Locate the cell with the specified text and output its (x, y) center coordinate. 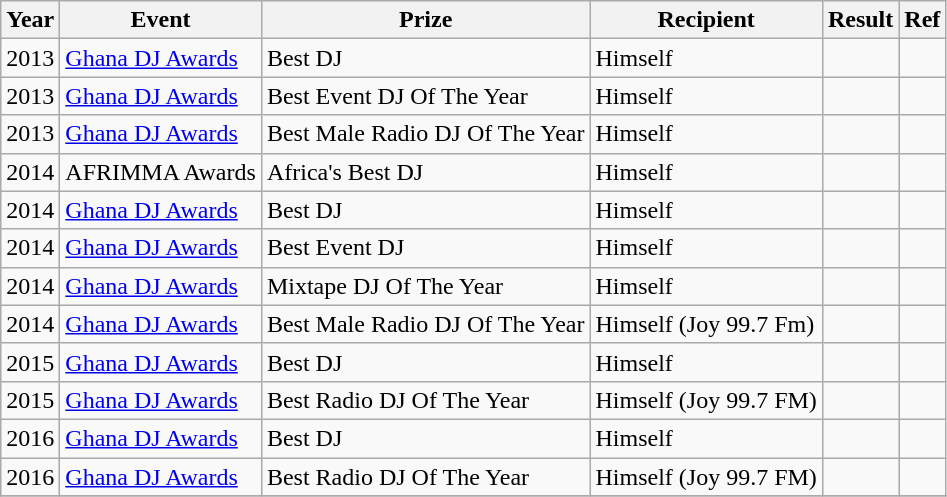
Event (161, 20)
Himself (Joy 99.7 Fm) (706, 324)
Result (860, 20)
Prize (426, 20)
Year (30, 20)
Mixtape DJ Of The Year (426, 286)
Africa's Best DJ (426, 172)
Best Event DJ (426, 248)
AFRIMMA Awards (161, 172)
Best Event DJ Of The Year (426, 96)
Ref (922, 20)
Recipient (706, 20)
